Identify which cell holds the provided text, then report its [x, y] central coordinate. 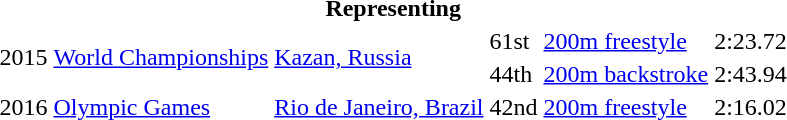
44th [514, 74]
61st [514, 41]
World Championships [161, 58]
200m freestyle [626, 41]
200m backstroke [626, 74]
Kazan, Russia [379, 58]
